Capture the cell that displays the provided text and extract its [X, Y] central coordinate. 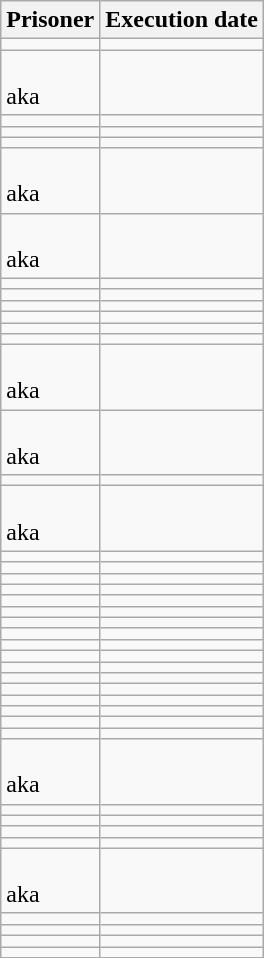
Execution date [182, 20]
Prisoner [50, 20]
